Locate the cell with the specified text and output its (X, Y) center coordinate. 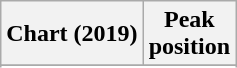
Peakposition (189, 34)
Chart (2019) (72, 34)
